Capture the cell that displays the provided text and extract its [x, y] central coordinate. 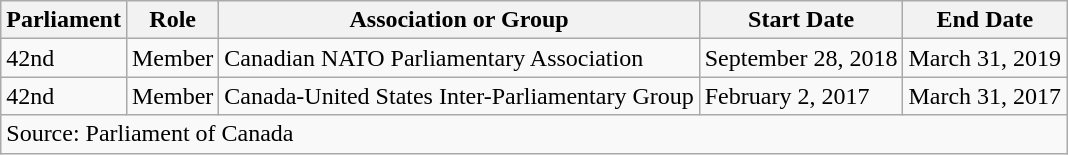
September 28, 2018 [801, 58]
Canadian NATO Parliamentary Association [459, 58]
Start Date [801, 20]
Role [172, 20]
Canada-United States Inter-Parliamentary Group [459, 96]
March 31, 2017 [985, 96]
March 31, 2019 [985, 58]
Source: Parliament of Canada [534, 134]
Parliament [64, 20]
End Date [985, 20]
Association or Group [459, 20]
February 2, 2017 [801, 96]
